Search for the cell housing the specified text and yield its (x, y) center coordinate. 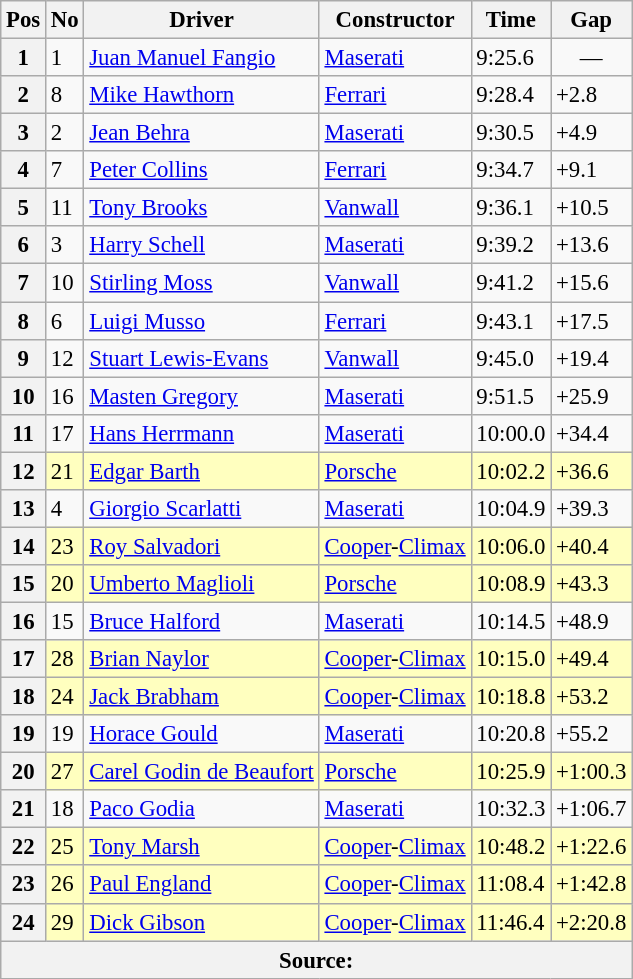
Umberto Maglioli (202, 584)
Hans Herrmann (202, 433)
Juan Manuel Fangio (202, 58)
22 (24, 847)
Paul England (202, 885)
11:08.4 (511, 885)
Driver (202, 20)
9:51.5 (511, 396)
+43.3 (592, 584)
+49.4 (592, 659)
10:06.0 (511, 546)
9:34.7 (511, 170)
Tony Brooks (202, 208)
Carel Godin de Beaufort (202, 772)
No (65, 20)
Bruce Halford (202, 621)
+48.9 (592, 621)
Harry Schell (202, 245)
10:04.9 (511, 509)
25 (65, 847)
10:48.2 (511, 847)
11:46.4 (511, 922)
+1:06.7 (592, 809)
10:02.2 (511, 471)
+1:00.3 (592, 772)
Horace Gould (202, 734)
+2:20.8 (592, 922)
9 (24, 358)
10:14.5 (511, 621)
Stuart Lewis-Evans (202, 358)
10:15.0 (511, 659)
9:25.6 (511, 58)
14 (24, 546)
Brian Naylor (202, 659)
Dick Gibson (202, 922)
+9.1 (592, 170)
10:20.8 (511, 734)
9:45.0 (511, 358)
Tony Marsh (202, 847)
9:39.2 (511, 245)
27 (65, 772)
9:43.1 (511, 321)
+15.6 (592, 283)
Luigi Musso (202, 321)
29 (65, 922)
Jack Brabham (202, 697)
+25.9 (592, 396)
Jean Behra (202, 133)
+40.4 (592, 546)
Time (511, 20)
28 (65, 659)
Edgar Barth (202, 471)
+2.8 (592, 95)
+39.3 (592, 509)
9:28.4 (511, 95)
— (592, 58)
10:00.0 (511, 433)
+10.5 (592, 208)
Stirling Moss (202, 283)
Gap (592, 20)
9:41.2 (511, 283)
10:08.9 (511, 584)
9:36.1 (511, 208)
10:32.3 (511, 809)
+34.4 (592, 433)
+36.6 (592, 471)
Giorgio Scarlatti (202, 509)
10:25.9 (511, 772)
+53.2 (592, 697)
Paco Godia (202, 809)
Pos (24, 20)
+4.9 (592, 133)
Source: (316, 960)
+55.2 (592, 734)
9:30.5 (511, 133)
5 (24, 208)
10:18.8 (511, 697)
Mike Hawthorn (202, 95)
Masten Gregory (202, 396)
Roy Salvadori (202, 546)
Constructor (395, 20)
+17.5 (592, 321)
+19.4 (592, 358)
+1:22.6 (592, 847)
13 (24, 509)
+13.6 (592, 245)
Peter Collins (202, 170)
26 (65, 885)
+1:42.8 (592, 885)
